Capture the cell that displays the provided text and extract its [x, y] central coordinate. 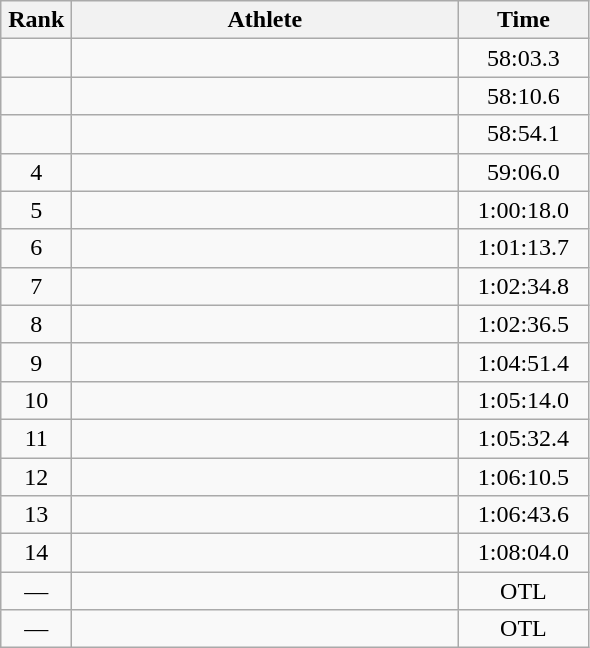
1:00:18.0 [524, 210]
1:04:51.4 [524, 362]
9 [36, 362]
1:02:34.8 [524, 286]
7 [36, 286]
58:54.1 [524, 134]
58:10.6 [524, 96]
5 [36, 210]
59:06.0 [524, 172]
Time [524, 20]
1:05:32.4 [524, 438]
58:03.3 [524, 58]
6 [36, 248]
11 [36, 438]
13 [36, 515]
1:06:43.6 [524, 515]
4 [36, 172]
1:06:10.5 [524, 477]
1:02:36.5 [524, 324]
8 [36, 324]
Rank [36, 20]
12 [36, 477]
1:05:14.0 [524, 400]
14 [36, 553]
1:01:13.7 [524, 248]
10 [36, 400]
1:08:04.0 [524, 553]
Athlete [265, 20]
